For the text-containing cell, return its midpoint in [x, y] coordinate format. 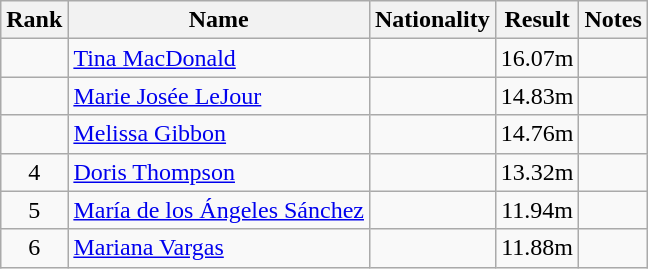
Tina MacDonald [219, 58]
Nationality [432, 20]
Result [537, 20]
14.83m [537, 96]
4 [34, 172]
Name [219, 20]
5 [34, 210]
6 [34, 248]
Mariana Vargas [219, 248]
Rank [34, 20]
11.88m [537, 248]
Melissa Gibbon [219, 134]
Doris Thompson [219, 172]
Notes [613, 20]
16.07m [537, 58]
María de los Ángeles Sánchez [219, 210]
13.32m [537, 172]
Marie Josée LeJour [219, 96]
11.94m [537, 210]
14.76m [537, 134]
